Find where the given text appears and provide that cell's center as [x, y] coordinate. 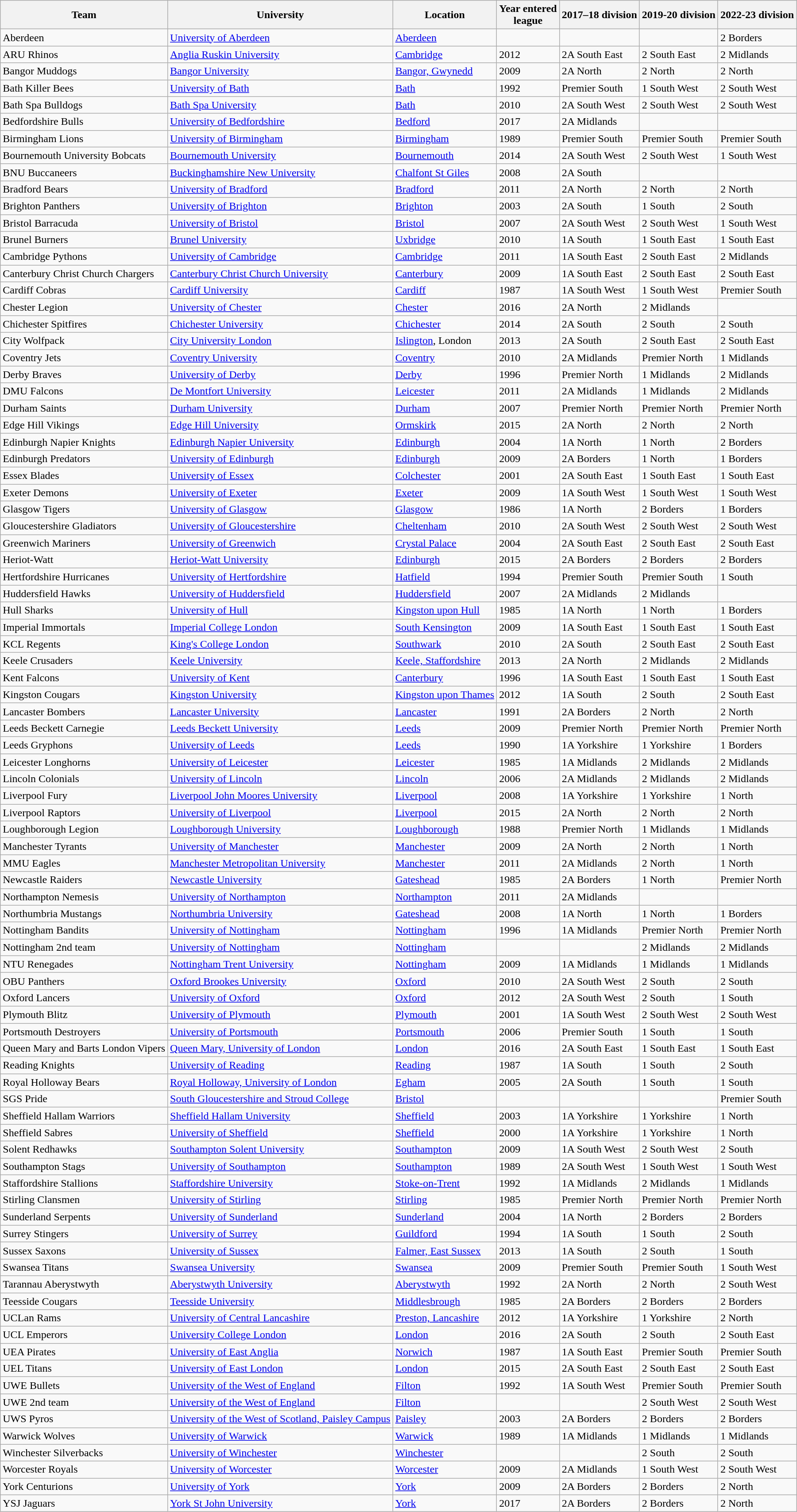
South Kensington [445, 627]
Bath Spa Bulldogs [84, 105]
Glasgow [445, 509]
Uxbridge [445, 240]
Royal Holloway Bears [84, 1082]
University of Birmingham [281, 139]
Durham Saints [84, 408]
Chichester [445, 324]
Bedfordshire Bulls [84, 122]
1988 [528, 829]
University of Sheffield [281, 1133]
Bangor University [281, 71]
Newcastle University [281, 880]
2005 [528, 1082]
SGS Pride [84, 1099]
University of Hull [281, 610]
University of Oxford [281, 998]
Newcastle Raiders [84, 880]
DMU Falcons [84, 391]
University of Edinburgh [281, 459]
University of Reading [281, 1065]
Cardiff [445, 290]
Southampton Stags [84, 1166]
BNU Buccaneers [84, 172]
University College London [281, 1335]
Glasgow Tigers [84, 509]
University of Bristol [281, 223]
Portsmouth Destroyers [84, 1032]
1991 [528, 711]
Keele, Staffordshire [445, 661]
UEL Titans [84, 1369]
Lancaster [445, 711]
Cardiff Cobras [84, 290]
University [281, 15]
Derby [445, 374]
Edinburgh Predators [84, 459]
University of Bath [281, 88]
Stoke-on-Trent [445, 1183]
Swansea [445, 1267]
Bournemouth University Bobcats [84, 155]
Hull Sharks [84, 610]
University of York [281, 1486]
OBU Panthers [84, 981]
Nottingham Trent University [281, 964]
University of Bradford [281, 189]
Imperial Immortals [84, 627]
Liverpool John Moores University [281, 796]
Exeter Demons [84, 493]
Sunderland [445, 1217]
University of Sunderland [281, 1217]
University of Aberdeen [281, 38]
Kingston Cougars [84, 694]
King's College London [281, 644]
Surrey Stingers [84, 1234]
Lancaster Bombers [84, 711]
Brighton Panthers [84, 206]
Plymouth [445, 1014]
Hertfordshire Hurricanes [84, 577]
City Wolfpack [84, 341]
Kent Falcons [84, 678]
Huddersfield Hawks [84, 594]
Cheltenham [445, 526]
Warwick [445, 1436]
Egham [445, 1082]
City University London [281, 341]
KCL Regents [84, 644]
Sussex Saxons [84, 1250]
Paisley [445, 1419]
1986 [528, 509]
Guildford [445, 1234]
University of Leeds [281, 745]
Tarannau Aberystwyth [84, 1284]
Queen Mary, University of London [281, 1049]
Winchester [445, 1453]
Edinburgh Napier University [281, 442]
Northumbria Mustangs [84, 914]
University of Kent [281, 678]
Leeds Beckett University [281, 728]
Coventry Jets [84, 358]
Chalfont St Giles [445, 172]
Bangor, Gwynedd [445, 71]
Stirling Clansmen [84, 1200]
University of Liverpool [281, 813]
UWS Pyros [84, 1419]
Bath Spa University [281, 105]
UCLan Rams [84, 1318]
Aberystwyth University [281, 1284]
Solent Redhawks [84, 1149]
Canterbury Christ Church University [281, 274]
University of Lincoln [281, 779]
University of Gloucestershire [281, 526]
University of Leicester [281, 762]
Chester [445, 307]
Year enteredleague [528, 15]
Portsmouth [445, 1032]
University of Worcester [281, 1470]
Swansea Titans [84, 1267]
Lancaster University [281, 711]
University of Central Lancashire [281, 1318]
South Gloucestershire and Stroud College [281, 1099]
Manchester Tyrants [84, 846]
University of Hertfordshire [281, 577]
Bournemouth [445, 155]
University of Essex [281, 475]
Leeds Gryphons [84, 745]
Loughborough Legion [84, 829]
Liverpool Raptors [84, 813]
Brighton [445, 206]
Kingston upon Thames [445, 694]
University of Warwick [281, 1436]
Reading Knights [84, 1065]
Bath Killer Bees [84, 88]
Liverpool Fury [84, 796]
Norwich [445, 1352]
Edge Hill University [281, 425]
Edge Hill Vikings [84, 425]
University of Cambridge [281, 257]
Crystal Palace [445, 543]
1990 [528, 745]
Heriot-Watt [84, 560]
Queen Mary and Barts London Vipers [84, 1049]
UWE Bullets [84, 1385]
University of Stirling [281, 1200]
Essex Blades [84, 475]
Bournemouth University [281, 155]
Coventry [445, 358]
University of Chester [281, 307]
Bradford Bears [84, 189]
Royal Holloway, University of London [281, 1082]
Plymouth Blitz [84, 1014]
Bristol Barracuda [84, 223]
Falmer, East Sussex [445, 1250]
Huddersfield [445, 594]
Kingston upon Hull [445, 610]
University of Huddersfield [281, 594]
University of Exeter [281, 493]
Durham University [281, 408]
NTU Renegades [84, 964]
Leeds Beckett Carnegie [84, 728]
University of Brighton [281, 206]
De Montfort University [281, 391]
Birmingham Lions [84, 139]
Teesside University [281, 1301]
Cardiff University [281, 290]
Bradford [445, 189]
ARU Rhinos [84, 54]
Southampton Solent University [281, 1149]
Heriot-Watt University [281, 560]
Sunderland Serpents [84, 1217]
Sheffield Hallam Warriors [84, 1116]
University of Southampton [281, 1166]
University of Northampton [281, 897]
Keele University [281, 661]
Northampton [445, 897]
Leicester Longhorns [84, 762]
Durham [445, 408]
Loughborough [445, 829]
Lincoln Colonials [84, 779]
Southwark [445, 644]
Chichester University [281, 324]
Gloucestershire Gladiators [84, 526]
Chester Legion [84, 307]
York Centurions [84, 1486]
University of Derby [281, 374]
Imperial College London [281, 627]
Location [445, 15]
University of Sussex [281, 1250]
Exeter [445, 493]
UCL Emperors [84, 1335]
Islington, London [445, 341]
Teesside Cougars [84, 1301]
2022-23 division [757, 15]
Coventry University [281, 358]
Northumbria University [281, 914]
University of Manchester [281, 846]
UWE 2nd team [84, 1402]
MMU Eagles [84, 863]
Canterbury Christ Church Chargers [84, 274]
Greenwich Mariners [84, 543]
2017–18 division [600, 15]
University of Portsmouth [281, 1032]
Hatfield [445, 577]
Lincoln [445, 779]
University of East Anglia [281, 1352]
University of Bedfordshire [281, 122]
Warwick Wolves [84, 1436]
Anglia Ruskin University [281, 54]
UEA Pirates [84, 1352]
Nottingham Bandits [84, 930]
University of East London [281, 1369]
Worcester [445, 1470]
Staffordshire Stallions [84, 1183]
York St John University [281, 1503]
University of Plymouth [281, 1014]
Brunel University [281, 240]
Birmingham [445, 139]
Bedford [445, 122]
Loughborough University [281, 829]
Northampton Nemesis [84, 897]
Swansea University [281, 1267]
Oxford Lancers [84, 998]
Bangor Muddogs [84, 71]
Derby Braves [84, 374]
Sheffield Hallam University [281, 1116]
Middlesbrough [445, 1301]
University of Winchester [281, 1453]
Brunel Burners [84, 240]
Nottingham 2nd team [84, 947]
Winchester Silverbacks [84, 1453]
Team [84, 15]
Sheffield Sabres [84, 1133]
University of Greenwich [281, 543]
Keele Crusaders [84, 661]
University of Glasgow [281, 509]
Preston, Lancashire [445, 1318]
Aberystwyth [445, 1284]
Cambridge Pythons [84, 257]
2019-20 division [678, 15]
Manchester Metropolitan University [281, 863]
Oxford Brookes University [281, 981]
University of Surrey [281, 1234]
University of the West of Scotland, Paisley Campus [281, 1419]
Chichester Spitfires [84, 324]
Colchester [445, 475]
Edinburgh Napier Knights [84, 442]
Staffordshire University [281, 1183]
Ormskirk [445, 425]
Buckinghamshire New University [281, 172]
Reading [445, 1065]
YSJ Jaguars [84, 1503]
Kingston University [281, 694]
Stirling [445, 1200]
Worcester Royals [84, 1470]
2000 [528, 1133]
